Find where the given text appears and provide that cell's center as (x, y) coordinate. 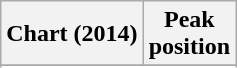
Peakposition (189, 34)
Chart (2014) (72, 34)
